Detect which cell encompasses the target text, then output its [X, Y] center coordinate. 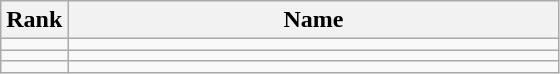
Name [314, 20]
Rank [34, 20]
